Return [x, y] of the center of cell containing provided text 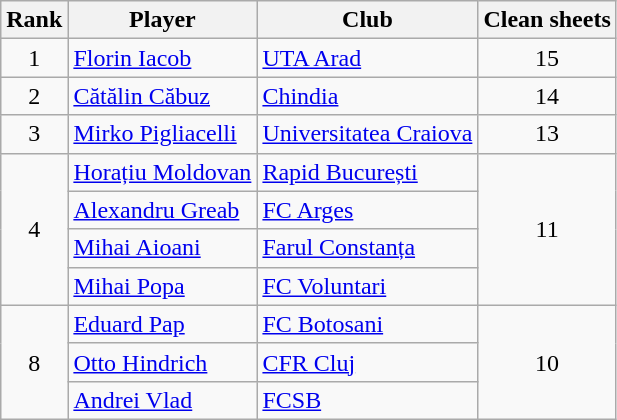
Mihai Aioani [162, 248]
Eduard Pap [162, 324]
FC Arges [368, 210]
2 [34, 96]
FC Botosani [368, 324]
Andrei Vlad [162, 400]
Horațiu Moldovan [162, 172]
10 [547, 362]
Clean sheets [547, 20]
3 [34, 134]
Mirko Pigliacelli [162, 134]
Florin Iacob [162, 58]
FC Voluntari [368, 286]
Mihai Popa [162, 286]
13 [547, 134]
Club [368, 20]
14 [547, 96]
Cătălin Căbuz [162, 96]
Alexandru Greab [162, 210]
Player [162, 20]
Rank [34, 20]
Rapid București [368, 172]
UTA Arad [368, 58]
8 [34, 362]
Universitatea Craiova [368, 134]
Farul Constanța [368, 248]
Otto Hindrich [162, 362]
4 [34, 229]
11 [547, 229]
15 [547, 58]
CFR Cluj [368, 362]
1 [34, 58]
FCSB [368, 400]
Chindia [368, 96]
